Output the [X, Y] coordinate of the center of the cell containing the given text.  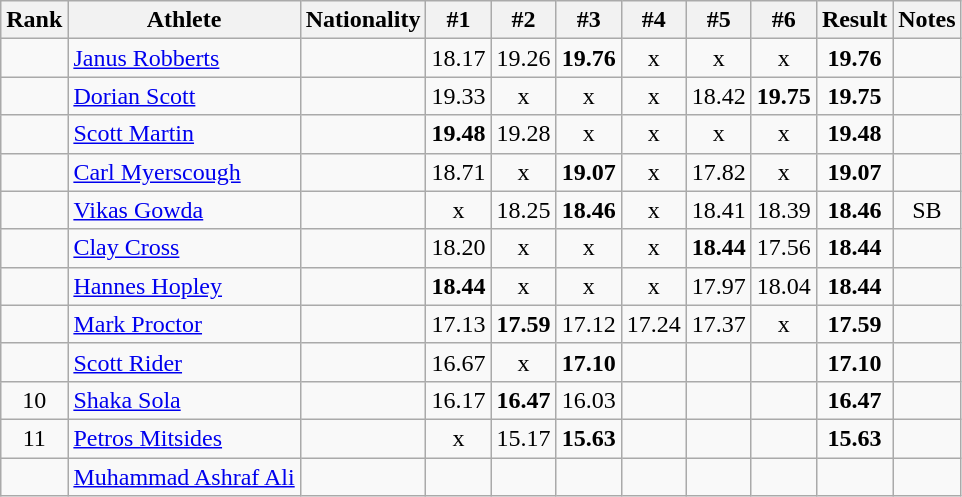
#4 [654, 20]
Shaka Sola [184, 400]
#2 [524, 20]
16.03 [588, 400]
19.26 [524, 58]
SB [927, 210]
17.97 [718, 286]
Clay Cross [184, 248]
10 [34, 400]
18.17 [458, 58]
18.20 [458, 248]
19.28 [524, 134]
18.41 [718, 210]
Vikas Gowda [184, 210]
18.39 [784, 210]
17.56 [784, 248]
Result [854, 20]
Scott Rider [184, 362]
Hannes Hopley [184, 286]
Athlete [184, 20]
#6 [784, 20]
Muhammad Ashraf Ali [184, 477]
16.67 [458, 362]
17.13 [458, 324]
Nationality [363, 20]
11 [34, 438]
Rank [34, 20]
17.37 [718, 324]
17.24 [654, 324]
16.17 [458, 400]
Mark Proctor [184, 324]
#1 [458, 20]
Carl Myerscough [184, 172]
#3 [588, 20]
Petros Mitsides [184, 438]
15.17 [524, 438]
Notes [927, 20]
18.04 [784, 286]
17.12 [588, 324]
#5 [718, 20]
Dorian Scott [184, 96]
17.82 [718, 172]
19.33 [458, 96]
Janus Robberts [184, 58]
18.42 [718, 96]
18.25 [524, 210]
Scott Martin [184, 134]
18.71 [458, 172]
